Find where the given text appears and provide that cell's center as (x, y) coordinate. 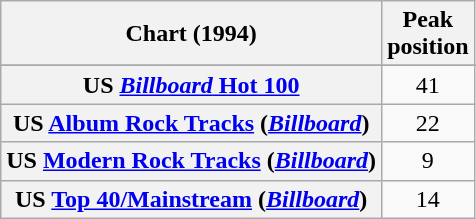
41 (428, 85)
Chart (1994) (192, 34)
14 (428, 199)
9 (428, 161)
Peakposition (428, 34)
US Top 40/Mainstream (Billboard) (192, 199)
22 (428, 123)
US Modern Rock Tracks (Billboard) (192, 161)
US Billboard Hot 100 (192, 85)
US Album Rock Tracks (Billboard) (192, 123)
